Detect which cell encompasses the target text, then output its [X, Y] center coordinate. 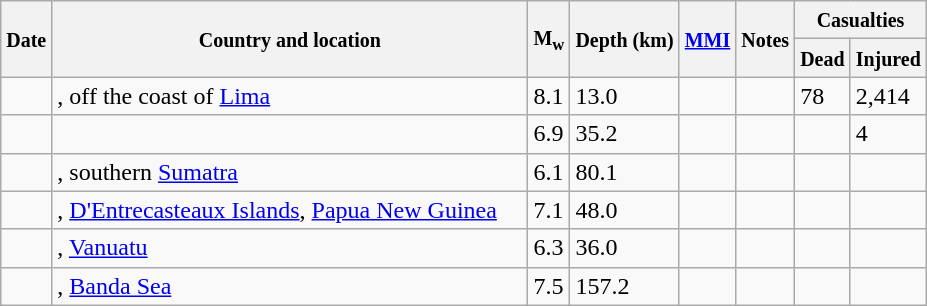
78 [823, 96]
Date [26, 39]
, Vanuatu [290, 248]
4 [888, 134]
Notes [766, 39]
, D'Entrecasteaux Islands, Papua New Guinea [290, 210]
80.1 [624, 172]
13.0 [624, 96]
7.5 [549, 286]
2,414 [888, 96]
6.1 [549, 172]
, Banda Sea [290, 286]
157.2 [624, 286]
, off the coast of Lima [290, 96]
35.2 [624, 134]
, southern Sumatra [290, 172]
MMI [708, 39]
8.1 [549, 96]
36.0 [624, 248]
48.0 [624, 210]
Injured [888, 58]
Casualties [861, 20]
Country and location [290, 39]
Depth (km) [624, 39]
6.9 [549, 134]
Mw [549, 39]
Dead [823, 58]
7.1 [549, 210]
6.3 [549, 248]
